Determine the [x, y] coordinate at the center of the cell enclosing the given text.  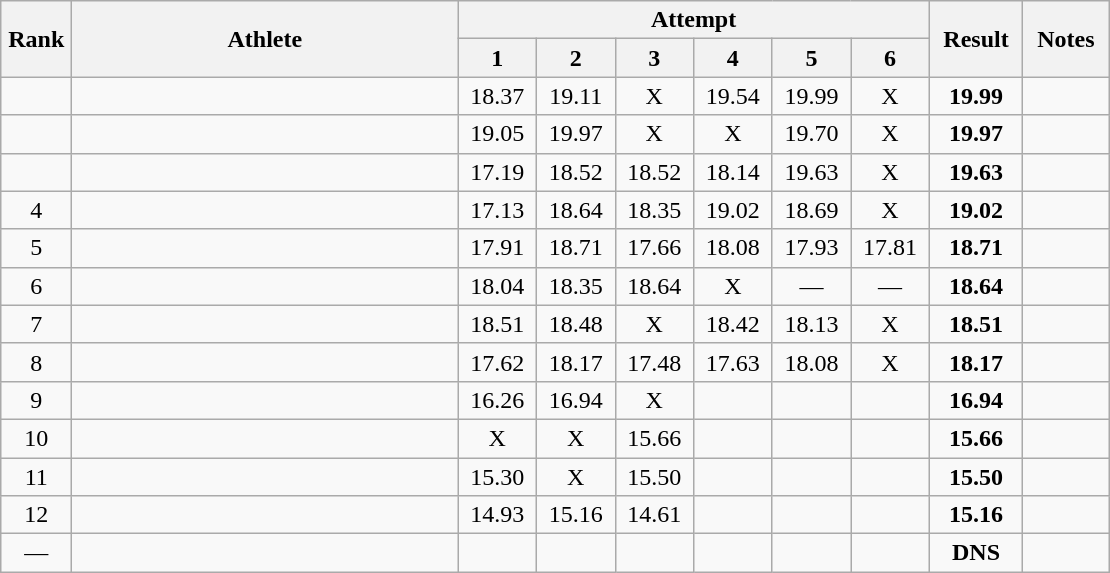
17.91 [498, 248]
18.14 [734, 172]
17.66 [654, 248]
Result [976, 39]
17.81 [890, 248]
3 [654, 58]
15.30 [498, 477]
17.62 [498, 362]
17.93 [812, 248]
18.42 [734, 324]
19.54 [734, 96]
9 [36, 400]
DNS [976, 553]
14.61 [654, 515]
18.04 [498, 286]
16.26 [498, 400]
7 [36, 324]
Attempt [694, 20]
Athlete [265, 39]
17.48 [654, 362]
Rank [36, 39]
18.13 [812, 324]
18.48 [576, 324]
12 [36, 515]
19.70 [812, 134]
18.69 [812, 210]
17.13 [498, 210]
17.63 [734, 362]
Notes [1066, 39]
14.93 [498, 515]
8 [36, 362]
10 [36, 438]
1 [498, 58]
19.05 [498, 134]
18.37 [498, 96]
11 [36, 477]
17.19 [498, 172]
2 [576, 58]
19.11 [576, 96]
